Find where the given text appears and provide that cell's center as [x, y] coordinate. 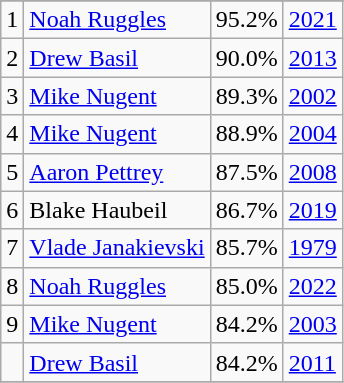
8 [12, 286]
89.3% [246, 96]
88.9% [246, 134]
2021 [312, 20]
Blake Haubeil [117, 210]
6 [12, 210]
4 [12, 134]
2004 [312, 134]
7 [12, 248]
2022 [312, 286]
Aaron Pettrey [117, 172]
9 [12, 324]
85.7% [246, 248]
2003 [312, 324]
90.0% [246, 58]
3 [12, 96]
1 [12, 20]
5 [12, 172]
1979 [312, 248]
Vlade Janakievski [117, 248]
2002 [312, 96]
95.2% [246, 20]
2008 [312, 172]
2019 [312, 210]
86.7% [246, 210]
2013 [312, 58]
87.5% [246, 172]
85.0% [246, 286]
2 [12, 58]
2011 [312, 362]
